Scan for the cell matching the given text and deliver its [X, Y] coordinate at center. 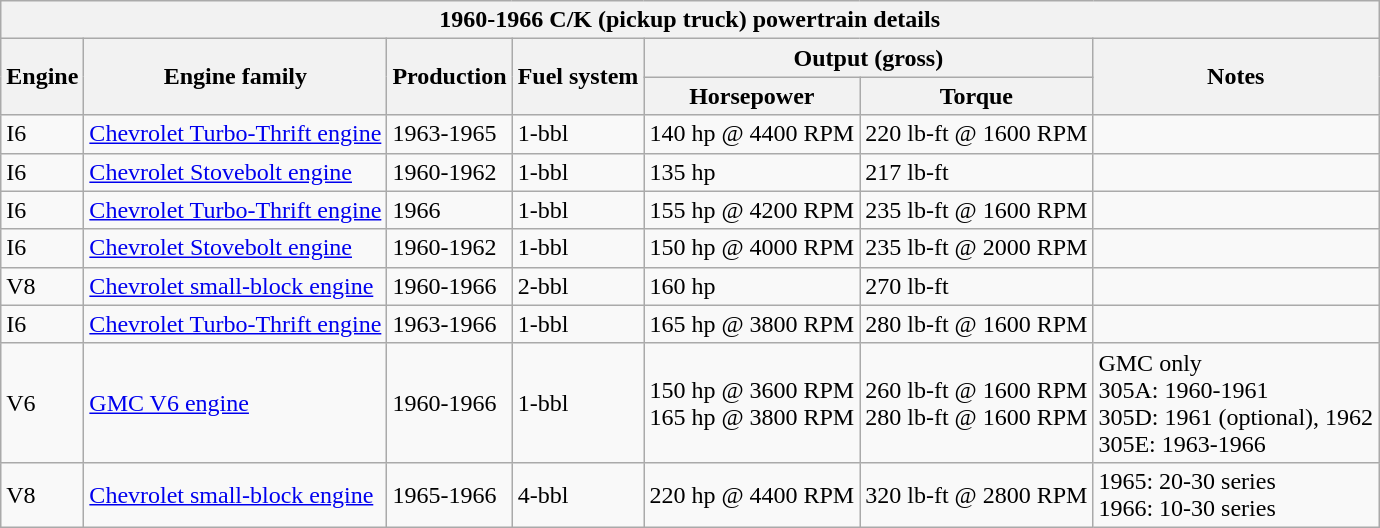
135 hp [752, 172]
1966 [450, 210]
Torque [976, 96]
150 hp @ 3600 RPM165 hp @ 3800 RPM [752, 402]
GMC V6 engine [236, 402]
235 lb-ft @ 2000 RPM [976, 248]
280 lb-ft @ 1600 RPM [976, 324]
V6 [42, 402]
155 hp @ 4200 RPM [752, 210]
165 hp @ 3800 RPM [752, 324]
1963-1966 [450, 324]
1965-1966 [450, 494]
Fuel system [578, 77]
235 lb-ft @ 1600 RPM [976, 210]
Horsepower [752, 96]
160 hp [752, 286]
270 lb-ft [976, 286]
1963-1965 [450, 134]
220 hp @ 4400 RPM [752, 494]
Notes [1236, 77]
220 lb-ft @ 1600 RPM [976, 134]
320 lb-ft @ 2800 RPM [976, 494]
140 hp @ 4400 RPM [752, 134]
Engine family [236, 77]
217 lb-ft [976, 172]
1960-1966 C/K (pickup truck) powertrain details [690, 20]
1965: 20-30 series1966: 10-30 series [1236, 494]
GMC only305A: 1960-1961305D: 1961 (optional), 1962305E: 1963-1966 [1236, 402]
Engine [42, 77]
Production [450, 77]
150 hp @ 4000 RPM [752, 248]
260 lb-ft @ 1600 RPM280 lb-ft @ 1600 RPM [976, 402]
2-bbl [578, 286]
4-bbl [578, 494]
Output (gross) [868, 58]
